Find where the given text appears and provide that cell's center as (X, Y) coordinate. 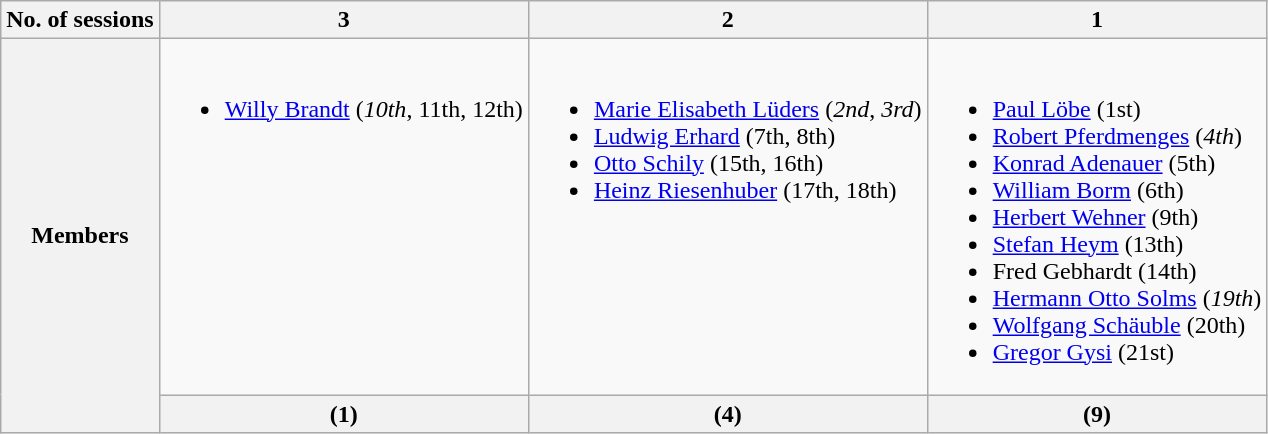
1 (1097, 20)
Willy Brandt (10th, 11th, 12th) (344, 217)
Marie Elisabeth Lüders (2nd, 3rd)Ludwig Erhard (7th, 8th)Otto Schily (15th, 16th)Heinz Riesenhuber (17th, 18th) (728, 217)
(9) (1097, 414)
No. of sessions (80, 20)
3 (344, 20)
Members (80, 236)
(4) (728, 414)
2 (728, 20)
(1) (344, 414)
